Search for the cell housing the specified text and yield its (X, Y) center coordinate. 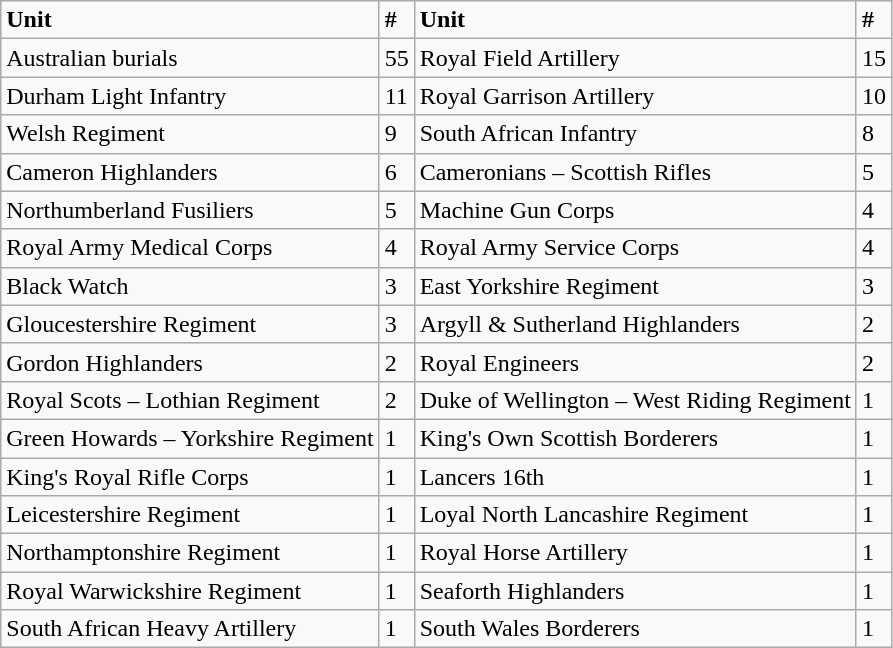
Royal Horse Artillery (635, 553)
Black Watch (190, 286)
South African Heavy Artillery (190, 629)
Royal Army Service Corps (635, 248)
Machine Gun Corps (635, 210)
East Yorkshire Regiment (635, 286)
Loyal North Lancashire Regiment (635, 515)
Leicestershire Regiment (190, 515)
Royal Engineers (635, 362)
South Wales Borderers (635, 629)
Welsh Regiment (190, 134)
Royal Army Medical Corps (190, 248)
Cameron Highlanders (190, 172)
Cameronians – Scottish Rifles (635, 172)
8 (874, 134)
Royal Field Artillery (635, 58)
Durham Light Infantry (190, 96)
Royal Warwickshire Regiment (190, 591)
Seaforth Highlanders (635, 591)
15 (874, 58)
55 (396, 58)
Northamptonshire Regiment (190, 553)
9 (396, 134)
King's Royal Rifle Corps (190, 477)
Duke of Wellington – West Riding Regiment (635, 400)
Green Howards – Yorkshire Regiment (190, 438)
Northumberland Fusiliers (190, 210)
Royal Scots – Lothian Regiment (190, 400)
Australian burials (190, 58)
Royal Garrison Artillery (635, 96)
South African Infantry (635, 134)
10 (874, 96)
Lancers 16th (635, 477)
6 (396, 172)
Gloucestershire Regiment (190, 324)
Argyll & Sutherland Highlanders (635, 324)
Gordon Highlanders (190, 362)
11 (396, 96)
King's Own Scottish Borderers (635, 438)
